Capture the cell that displays the provided text and extract its (x, y) central coordinate. 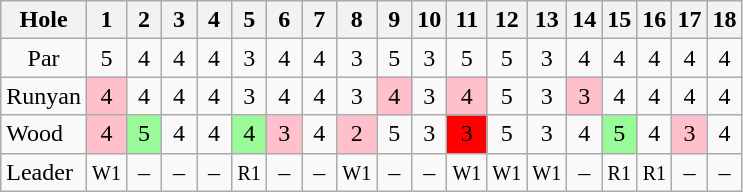
14 (584, 20)
10 (430, 20)
8 (357, 20)
Hole (44, 20)
1 (106, 20)
16 (654, 20)
11 (467, 20)
Par (44, 58)
9 (394, 20)
Wood (44, 134)
6 (284, 20)
Runyan (44, 96)
18 (724, 20)
7 (320, 20)
13 (547, 20)
15 (620, 20)
Leader (44, 172)
17 (690, 20)
12 (507, 20)
